From the cell containing the given text, extract its center point as (X, Y) coordinate. 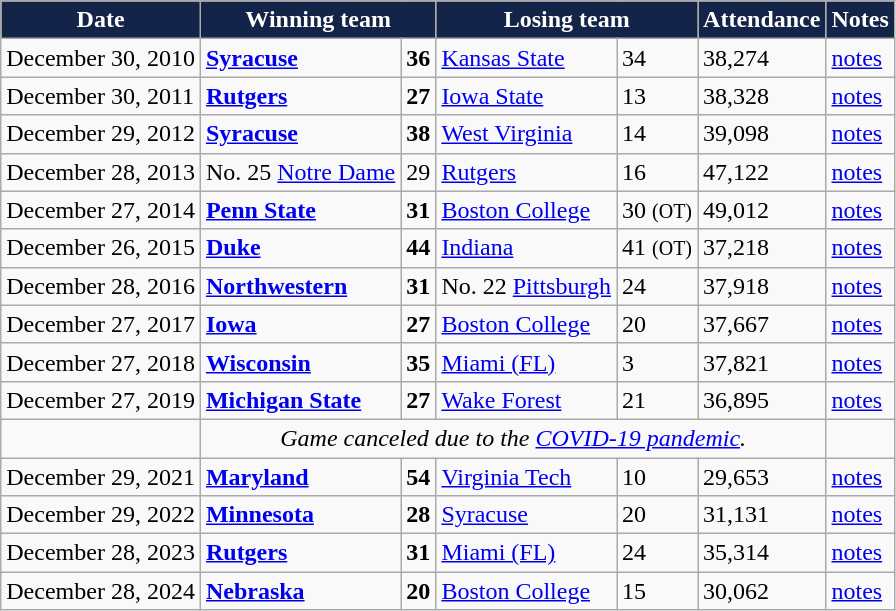
35 (418, 362)
December 29, 2022 (101, 515)
Notes (860, 20)
Wisconsin (300, 362)
15 (656, 591)
Northwestern (300, 286)
49,012 (762, 210)
36 (418, 58)
29,653 (762, 477)
54 (418, 477)
Iowa (300, 324)
14 (656, 134)
Maryland (300, 477)
Minnesota (300, 515)
47,122 (762, 172)
Wake Forest (526, 400)
36,895 (762, 400)
December 27, 2019 (101, 400)
December 30, 2011 (101, 96)
Date (101, 20)
No. 25 Notre Dame (300, 172)
December 30, 2010 (101, 58)
37,218 (762, 248)
37,821 (762, 362)
Kansas State (526, 58)
Attendance (762, 20)
29 (418, 172)
37,918 (762, 286)
December 28, 2023 (101, 553)
December 27, 2017 (101, 324)
3 (656, 362)
Penn State (300, 210)
December 28, 2024 (101, 591)
December 28, 2016 (101, 286)
44 (418, 248)
39,098 (762, 134)
34 (656, 58)
31,131 (762, 515)
21 (656, 400)
No. 22 Pittsburgh (526, 286)
41 (OT) (656, 248)
Virginia Tech (526, 477)
December 29, 2021 (101, 477)
December 27, 2014 (101, 210)
28 (418, 515)
Losing team (567, 20)
10 (656, 477)
December 27, 2018 (101, 362)
37,667 (762, 324)
December 26, 2015 (101, 248)
Duke (300, 248)
38,274 (762, 58)
Iowa State (526, 96)
December 29, 2012 (101, 134)
16 (656, 172)
35,314 (762, 553)
30,062 (762, 591)
38,328 (762, 96)
Michigan State (300, 400)
38 (418, 134)
Winning team (318, 20)
Nebraska (300, 591)
Game canceled due to the COVID-19 pandemic. (513, 438)
West Virginia (526, 134)
December 28, 2013 (101, 172)
13 (656, 96)
Indiana (526, 248)
30 (OT) (656, 210)
